Return [x, y] of the center of cell containing provided text 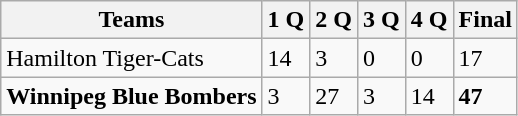
Hamilton Tiger-Cats [132, 58]
1 Q [286, 20]
47 [485, 96]
2 Q [334, 20]
Teams [132, 20]
Final [485, 20]
17 [485, 58]
Winnipeg Blue Bombers [132, 96]
3 Q [382, 20]
4 Q [429, 20]
27 [334, 96]
